Return (X, Y) of the center of cell containing provided text 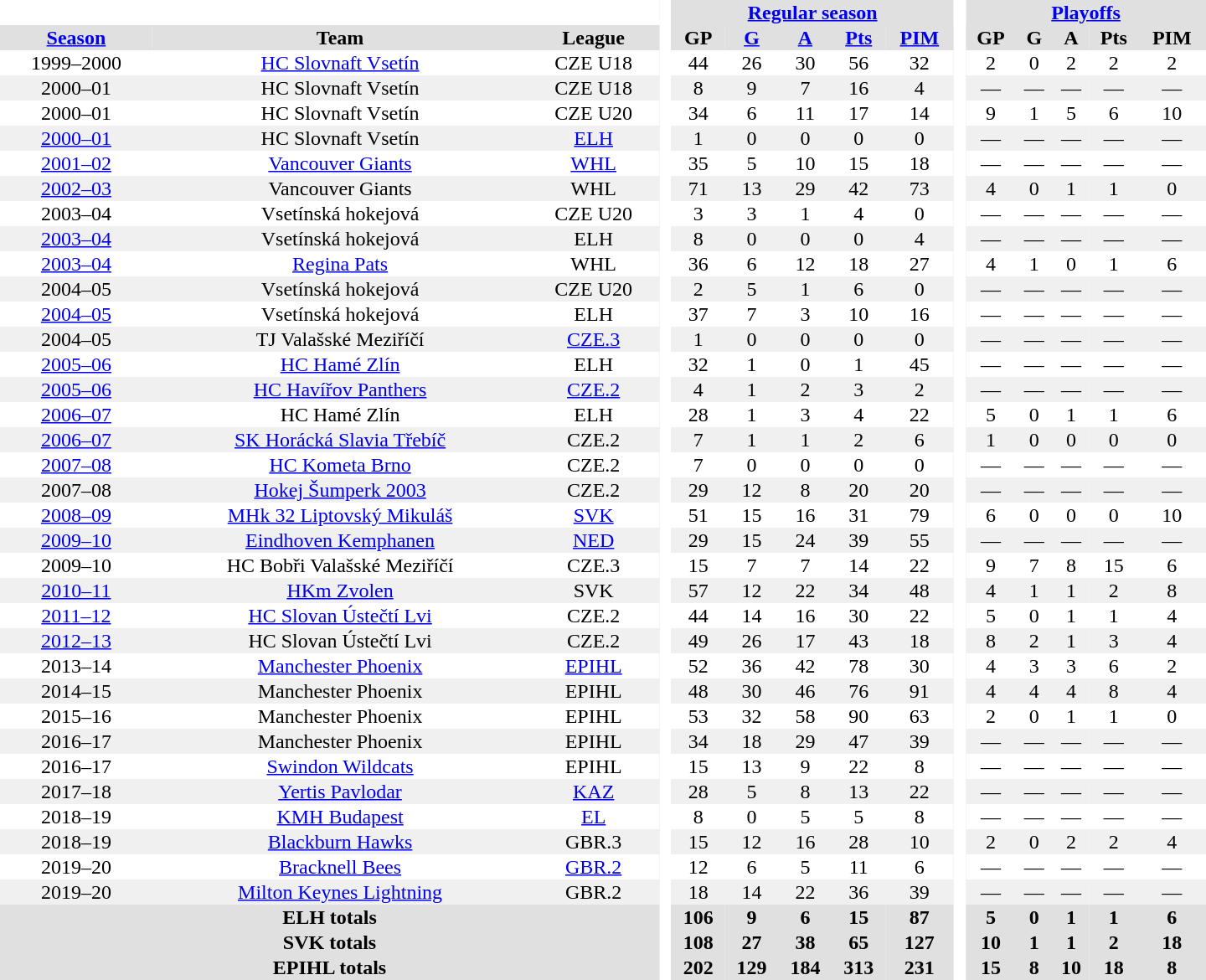
35 (698, 163)
52 (698, 666)
71 (698, 188)
38 (805, 942)
SK Horácká Slavia Třebíč (340, 440)
46 (805, 691)
Milton Keynes Lightning (340, 892)
League (593, 38)
2013–14 (76, 666)
106 (698, 917)
73 (920, 188)
2017–18 (76, 792)
55 (920, 540)
51 (698, 515)
184 (805, 967)
47 (858, 741)
87 (920, 917)
Regina Pats (340, 264)
231 (920, 967)
65 (858, 942)
2011–12 (76, 616)
KMH Budapest (340, 817)
45 (920, 364)
Playoffs (1085, 13)
58 (805, 716)
EPIHL totals (330, 967)
HC Havířov Panthers (340, 389)
37 (698, 314)
Blackburn Hawks (340, 842)
2015–16 (76, 716)
1999–2000 (76, 63)
43 (858, 641)
2008–09 (76, 515)
2002–03 (76, 188)
GBR.3 (593, 842)
53 (698, 716)
2014–15 (76, 691)
313 (858, 967)
90 (858, 716)
63 (920, 716)
Yertis Pavlodar (340, 792)
EL (593, 817)
SVK totals (330, 942)
2001–02 (76, 163)
Regular season (812, 13)
TJ Valašské Meziříčí (340, 339)
2012–13 (76, 641)
24 (805, 540)
Bracknell Bees (340, 867)
49 (698, 641)
127 (920, 942)
79 (920, 515)
KAZ (593, 792)
56 (858, 63)
ELH totals (330, 917)
91 (920, 691)
108 (698, 942)
31 (858, 515)
129 (752, 967)
57 (698, 591)
Season (76, 38)
HC Bobři Valašské Meziříčí (340, 565)
202 (698, 967)
Hokej Šumperk 2003 (340, 490)
78 (858, 666)
HC Kometa Brno (340, 465)
2010–11 (76, 591)
Eindhoven Kemphanen (340, 540)
NED (593, 540)
Team (340, 38)
76 (858, 691)
HKm Zvolen (340, 591)
MHk 32 Liptovský Mikuláš (340, 515)
Swindon Wildcats (340, 766)
